Locate the cell with the specified text and output its [X, Y] center coordinate. 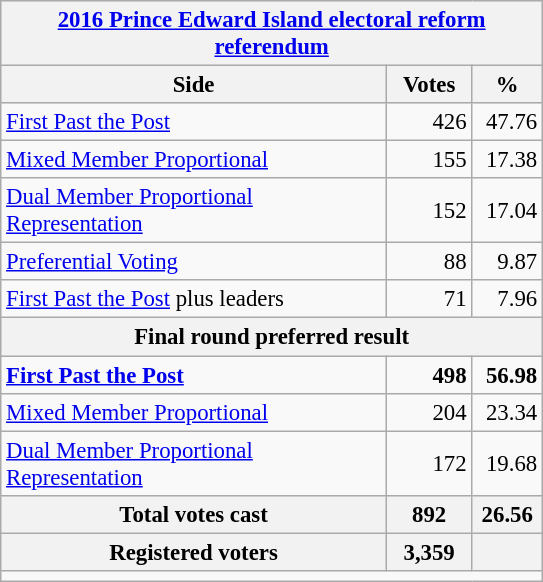
Registered voters [194, 552]
3,359 [429, 552]
% [508, 85]
17.04 [508, 210]
152 [429, 210]
71 [429, 299]
426 [429, 122]
2016 Prince Edward Island electoral reform referendum [272, 34]
19.68 [508, 464]
9.87 [508, 262]
7.96 [508, 299]
Total votes cast [194, 514]
892 [429, 514]
498 [429, 375]
First Past the Post plus leaders [194, 299]
56.98 [508, 375]
Votes [429, 85]
172 [429, 464]
23.34 [508, 412]
26.56 [508, 514]
47.76 [508, 122]
155 [429, 160]
Side [194, 85]
Preferential Voting [194, 262]
17.38 [508, 160]
88 [429, 262]
Final round preferred result [272, 337]
204 [429, 412]
